Output the (X, Y) coordinate of the center of the cell containing the given text.  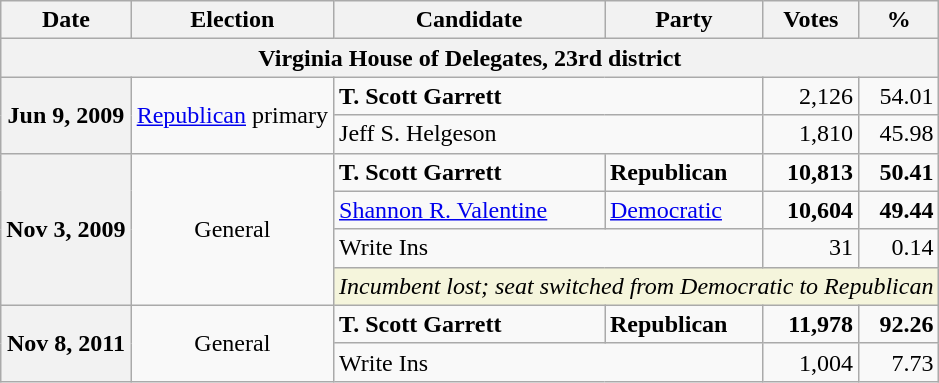
Shannon R. Valentine (470, 210)
Date (66, 20)
Democratic (684, 210)
50.41 (898, 172)
Republican primary (232, 115)
31 (810, 248)
Incumbent lost; seat switched from Democratic to Republican (636, 286)
Votes (810, 20)
Party (684, 20)
45.98 (898, 134)
10,604 (810, 210)
2,126 (810, 96)
10,813 (810, 172)
Nov 3, 2009 (66, 229)
54.01 (898, 96)
1,004 (810, 362)
92.26 (898, 324)
Virginia House of Delegates, 23rd district (470, 58)
0.14 (898, 248)
1,810 (810, 134)
Nov 8, 2011 (66, 343)
49.44 (898, 210)
Jeff S. Helgeson (549, 134)
7.73 (898, 362)
Candidate (470, 20)
Election (232, 20)
11,978 (810, 324)
% (898, 20)
Jun 9, 2009 (66, 115)
